Locate the cell with the specified text and output its [X, Y] center coordinate. 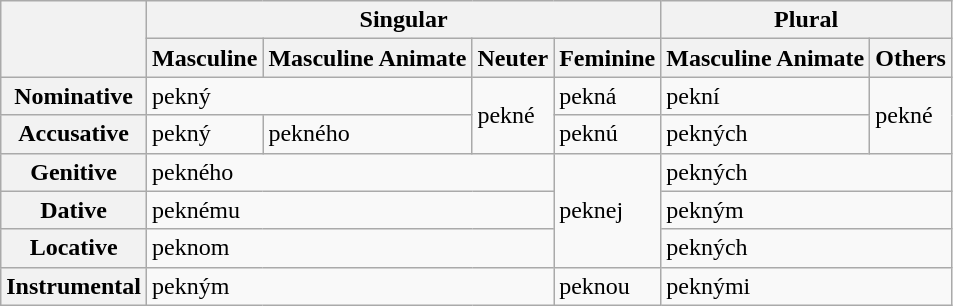
Locative [74, 248]
peknú [608, 134]
Others [911, 58]
Genitive [74, 172]
Feminine [608, 58]
peknými [806, 286]
Instrumental [74, 286]
Singular [403, 20]
pekná [608, 96]
Dative [74, 210]
peknou [608, 286]
peknom [350, 248]
Neuter [513, 58]
Plural [806, 20]
Nominative [74, 96]
pekní [766, 96]
Accusative [74, 134]
Masculine [204, 58]
peknému [350, 210]
peknej [608, 210]
